Determine the (X, Y) coordinate at the center of the cell enclosing the given text.  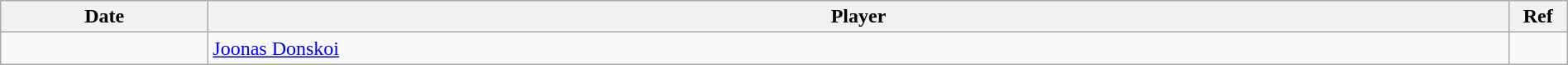
Date (104, 17)
Player (858, 17)
Ref (1538, 17)
Joonas Donskoi (858, 48)
